Determine the [X, Y] coordinate at the center of the cell enclosing the given text.  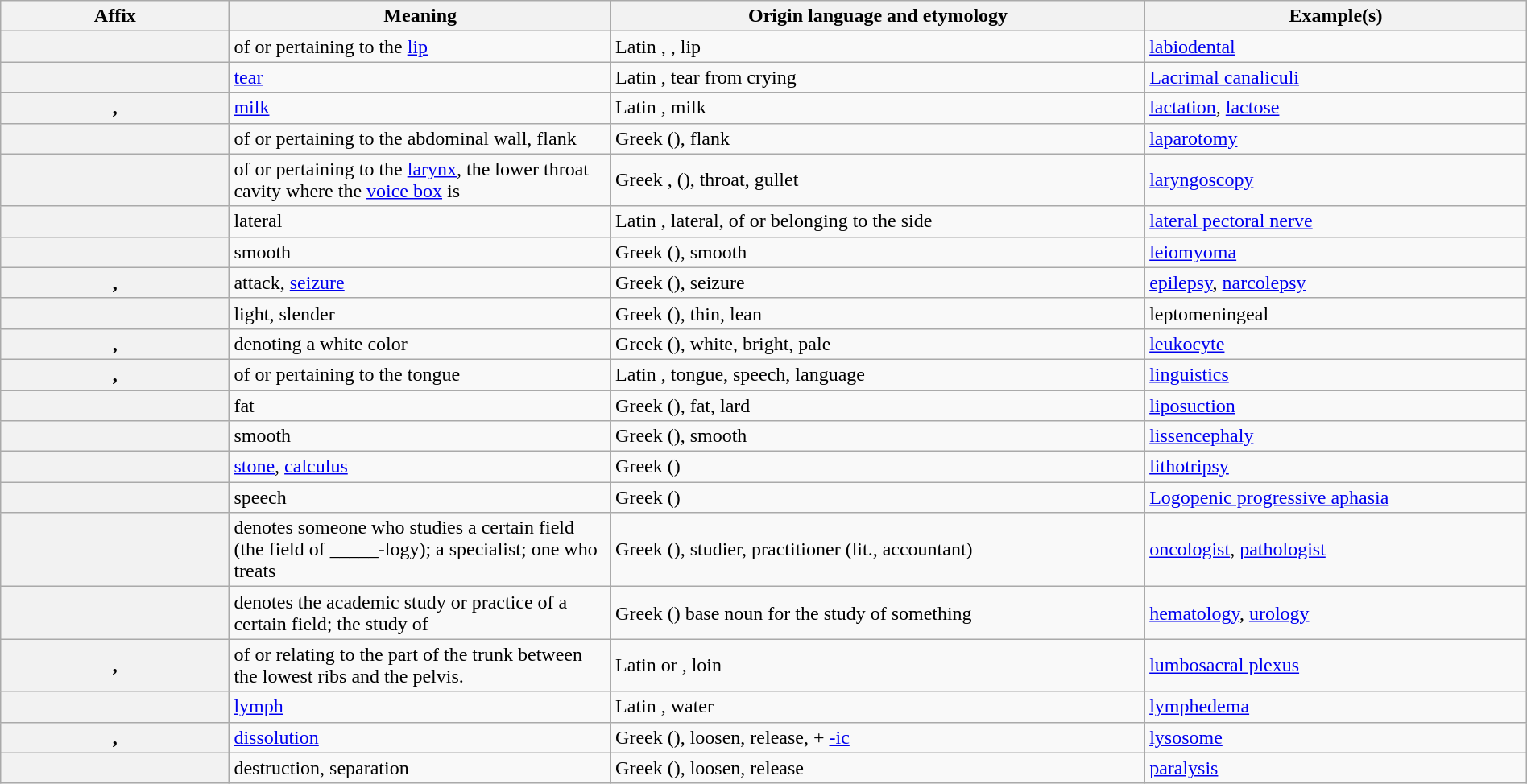
denoting a white color [420, 344]
of or pertaining to the tongue [420, 374]
paralysis [1336, 768]
leiomyoma [1336, 252]
of or pertaining to the larynx, the lower throat cavity where the voice box is [420, 180]
laparotomy [1336, 138]
Greek (), studier, practitioner (lit., accountant) [878, 550]
lysosome [1336, 737]
of or pertaining to the abdominal wall, flank [420, 138]
fat [420, 405]
denotes the academic study or practice of a certain field; the study of [420, 613]
denotes someone who studies a certain field (the field of _____-logy); a specialist; one who treats [420, 550]
dissolution [420, 737]
Affix [115, 16]
Greek (), fat, lard [878, 405]
Logopenic progressive aphasia [1336, 497]
Origin language and etymology [878, 16]
Latin , , lip [878, 47]
Greek , (), throat, gullet [878, 180]
of or relating to the part of the trunk between the lowest ribs and the pelvis. [420, 665]
Latin , water [878, 707]
lymphedema [1336, 707]
attack, seizure [420, 283]
Latin , lateral, of or belonging to the side [878, 221]
oncologist, pathologist [1336, 550]
Greek (), thin, lean [878, 313]
liposuction [1336, 405]
speech [420, 497]
stone, calculus [420, 467]
lateral pectoral nerve [1336, 221]
Latin or , loin [878, 665]
Meaning [420, 16]
destruction, separation [420, 768]
Greek (), loosen, release, + -ic [878, 737]
milk [420, 108]
leukocyte [1336, 344]
Greek (), loosen, release [878, 768]
Latin , milk [878, 108]
Lacrimal canaliculi [1336, 77]
epilepsy, narcolepsy [1336, 283]
laryngoscopy [1336, 180]
lateral [420, 221]
lactation, lactose [1336, 108]
Greek (), seizure [878, 283]
labiodental [1336, 47]
lumbosacral plexus [1336, 665]
Greek () base noun for the study of something [878, 613]
lissencephaly [1336, 436]
Latin , tongue, speech, language [878, 374]
Greek (), white, bright, pale [878, 344]
leptomeningeal [1336, 313]
Latin , tear from crying [878, 77]
Example(s) [1336, 16]
lithotripsy [1336, 467]
hematology, urology [1336, 613]
light, slender [420, 313]
tear [420, 77]
lymph [420, 707]
Greek (), flank [878, 138]
of or pertaining to the lip [420, 47]
linguistics [1336, 374]
